Output the [X, Y] coordinate of the center of the cell containing the given text.  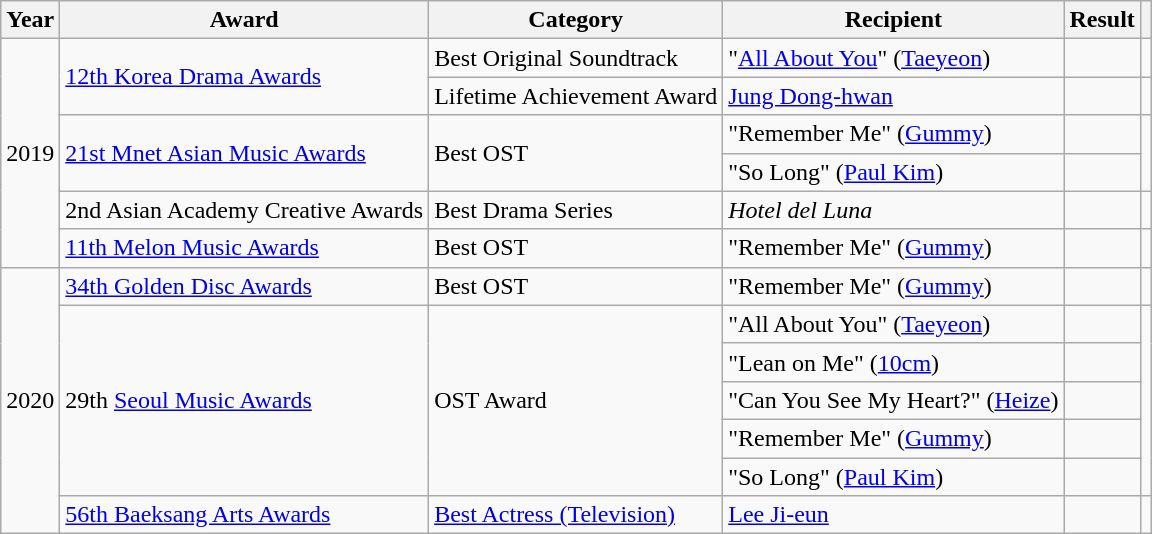
2nd Asian Academy Creative Awards [244, 210]
21st Mnet Asian Music Awards [244, 153]
Year [30, 20]
Best Original Soundtrack [576, 58]
29th Seoul Music Awards [244, 400]
Best Drama Series [576, 210]
34th Golden Disc Awards [244, 286]
12th Korea Drama Awards [244, 77]
"Can You See My Heart?" (Heize) [894, 400]
Lee Ji-eun [894, 515]
Jung Dong-hwan [894, 96]
2020 [30, 400]
OST Award [576, 400]
Best Actress (Television) [576, 515]
Hotel del Luna [894, 210]
56th Baeksang Arts Awards [244, 515]
Recipient [894, 20]
Lifetime Achievement Award [576, 96]
Category [576, 20]
Result [1102, 20]
2019 [30, 153]
11th Melon Music Awards [244, 248]
Award [244, 20]
"Lean on Me" (10cm) [894, 362]
